Output the (X, Y) coordinate of the center of the cell containing the given text.  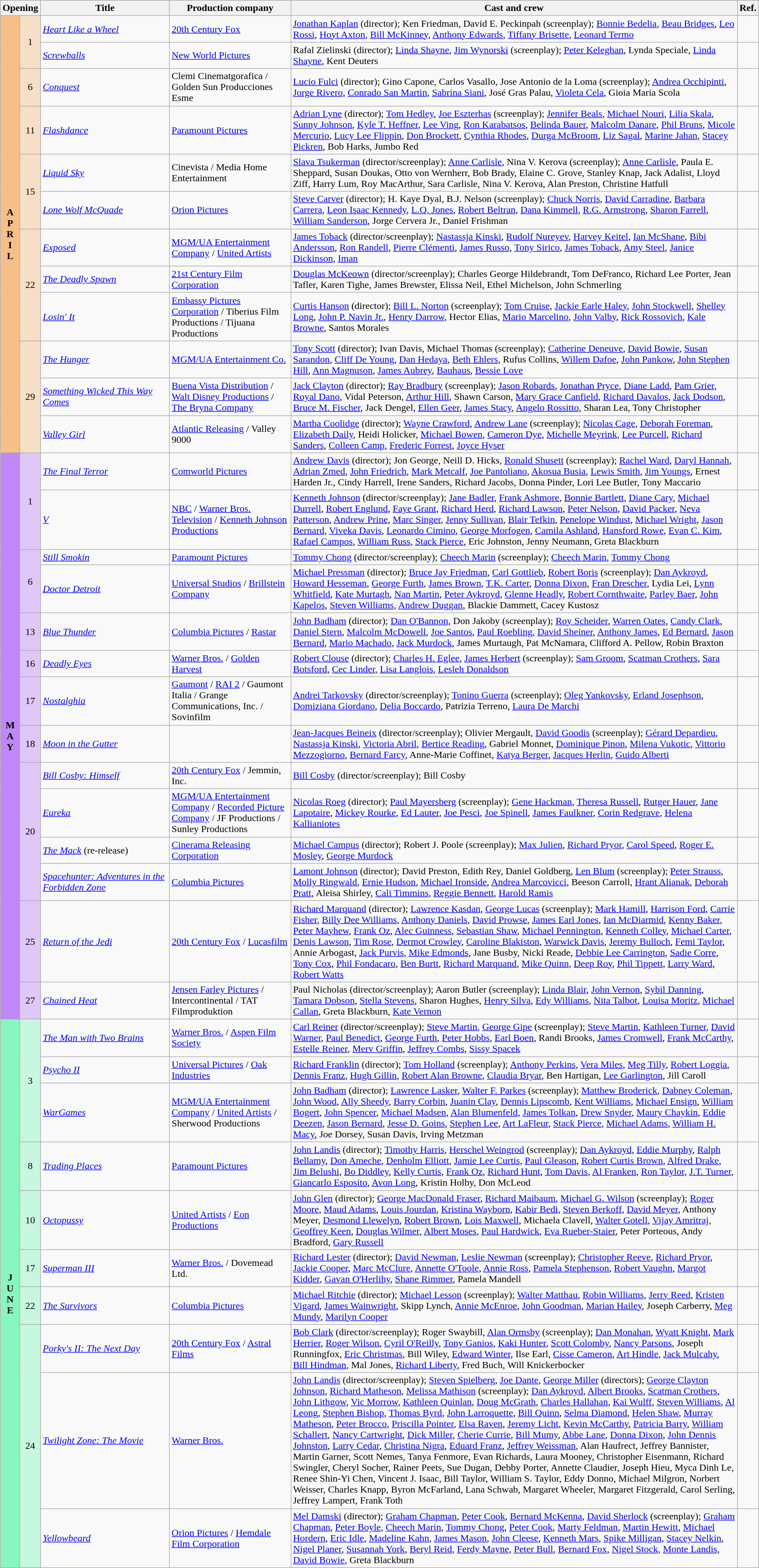
Trading Places (105, 1166)
8 (30, 1166)
Something Wicked This Way Comes (105, 397)
NBC / Warner Bros. Television / Kenneth Johnson Productions (230, 520)
Tommy Chong (director/screenplay); Cheech Marin (screenplay); Cheech Marin, Tommy Chong (514, 557)
Screwballs (105, 55)
Conquest (105, 87)
11 (30, 130)
Moon in the Gutter (105, 744)
21st Century Film Corporation (230, 279)
20th Century Fox / Jemmin, Inc. (230, 775)
25 (30, 941)
Universal Pictures / Oak Industries (230, 1070)
Atlantic Releasing / Valley 9000 (230, 434)
JUNE (11, 1293)
Bill Cosby: Himself (105, 775)
20th Century Fox (230, 29)
Liquid Sky (105, 173)
MAY (11, 736)
MGM/UA Entertainment Company / Recorded Picture Company / JF Productions / Sunley Productions (230, 813)
10 (30, 1220)
Nostalghia (105, 701)
Chained Heat (105, 1000)
Bill Cosby (director/screenplay); Bill Cosby (514, 775)
Doctor Detroit (105, 589)
Still Smokin (105, 557)
Cast and crew (514, 8)
Warner Bros. / Aspen Film Society (230, 1038)
The Mack (re-release) (105, 850)
Warner Bros. / Dovemead Ltd. (230, 1268)
Gaumont / RAI 2 / Gaumont Italia / Grange Communications, Inc. / Sovinfilm (230, 701)
The Final Terror (105, 472)
Ref. (748, 8)
Spacehunter: Adventures in the Forbidden Zone (105, 882)
Rafal Zielinski (director); Linda Shayne, Jim Wynorski (screenplay); Peter Keleghan, Lynda Speciale, Linda Shayne, Kent Deuters (514, 55)
Blue Thunder (105, 632)
3 (30, 1080)
Title (105, 8)
The Survivors (105, 1306)
Comworld Pictures (230, 472)
Return of the Jedi (105, 941)
15 (30, 191)
29 (30, 397)
Psycho II (105, 1070)
Losin' It (105, 316)
Cinerama Releasing Corporation (230, 850)
Porky's II: The Next Day (105, 1349)
Buena Vista Distribution / Walt Disney Productions / The Bryna Company (230, 397)
Flashdance (105, 130)
Opening (20, 8)
MGM/UA Entertainment Company / United Artists (230, 247)
Production company (230, 8)
Octopussy (105, 1220)
The Hunger (105, 359)
Eureka (105, 813)
MGM/UA Entertainment Co. (230, 359)
Lone Wolf McQuade (105, 210)
Warner Bros. (230, 1440)
Jensen Farley Pictures / Intercontinental / TAT Filmproduktion (230, 1000)
20th Century Fox / Lucasfilm (230, 941)
Exposed (105, 247)
Yellowbeard (105, 1538)
13 (30, 632)
V (105, 520)
Heart Like a Wheel (105, 29)
Orion Pictures (230, 210)
Embassy Pictures Corporation / Tiberius Film Productions / Tijuana Productions (230, 316)
20 (30, 831)
Twilight Zone: The Movie (105, 1440)
WarGames (105, 1113)
Michael Campus (director); Robert J. Poole (screenplay); Max Julien, Richard Pryor, Carol Speed, Roger E. Mosley, George Murdock (514, 850)
Clemi Cinematgorafica / Golden Sun Producciones Esme (230, 87)
27 (30, 1000)
New World Pictures (230, 55)
The Deadly Spawn (105, 279)
Deadly Eyes (105, 663)
Warner Bros. / Golden Harvest (230, 663)
Universal Studios / Brillstein Company (230, 589)
18 (30, 744)
24 (30, 1446)
Cinevista / Media Home Entertainment (230, 173)
Superman III (105, 1268)
The Man with Two Brains (105, 1038)
APRIL (11, 234)
20th Century Fox / Astral Films (230, 1349)
Orion Pictures / Hemdale Film Corporation (230, 1538)
Columbia Pictures / Rastar (230, 632)
Valley Girl (105, 434)
United Artists / Eon Productions (230, 1220)
MGM/UA Entertainment Company / United Artists / Sherwood Productions (230, 1113)
16 (30, 663)
